Capture the cell that displays the provided text and extract its [X, Y] central coordinate. 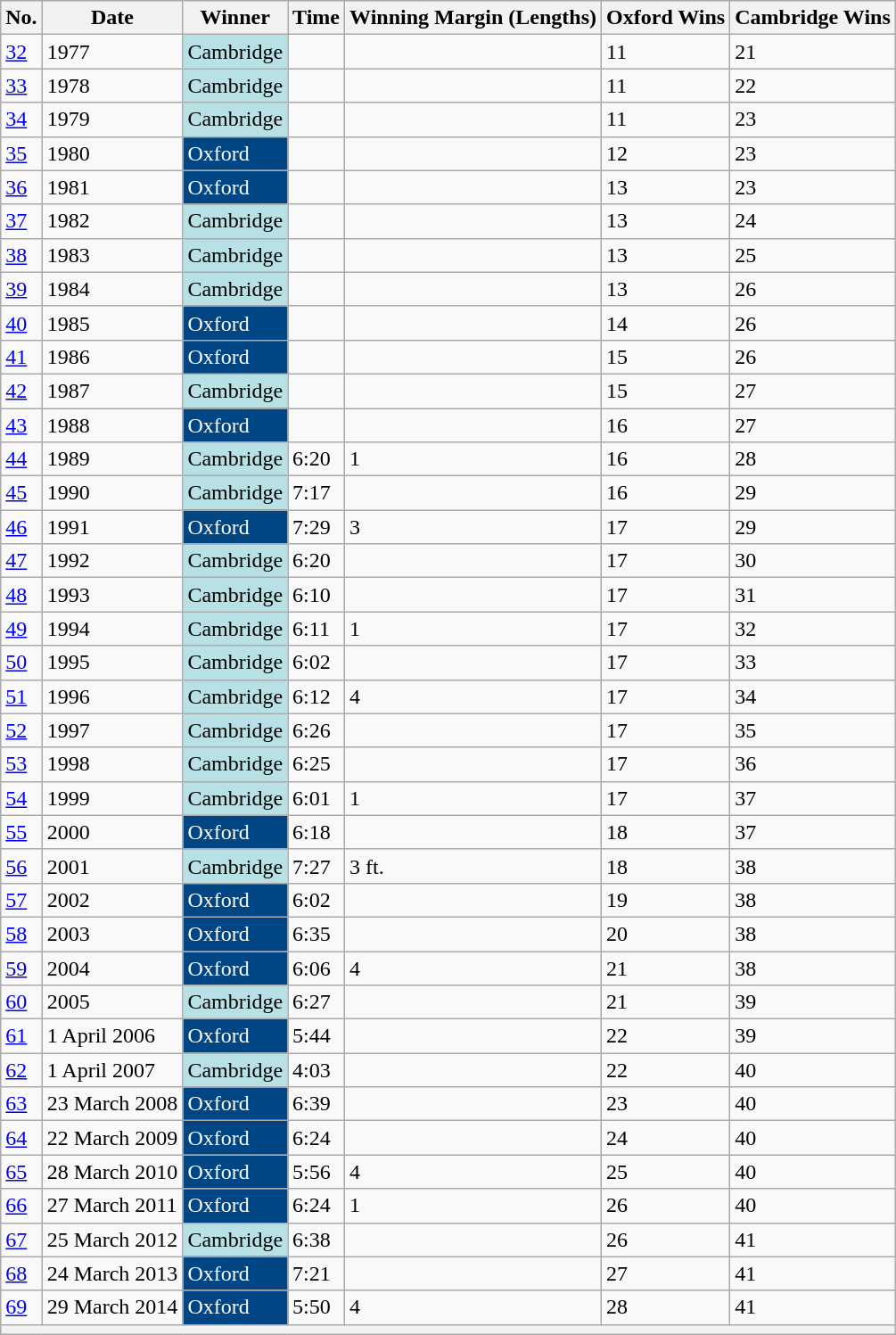
1991 [112, 527]
27 March 2011 [112, 1206]
66 [21, 1206]
69 [21, 1307]
29 March 2014 [112, 1307]
1982 [112, 221]
Cambridge Wins [813, 18]
2004 [112, 968]
61 [21, 1036]
6:26 [316, 730]
1985 [112, 323]
45 [21, 493]
Winner [235, 18]
46 [21, 527]
No. [21, 18]
2005 [112, 1002]
64 [21, 1138]
6:01 [316, 798]
1 April 2006 [112, 1036]
12 [666, 153]
1988 [112, 425]
31 [813, 595]
48 [21, 595]
57 [21, 900]
1984 [112, 289]
2003 [112, 934]
1978 [112, 86]
60 [21, 1002]
43 [21, 425]
52 [21, 730]
1994 [112, 629]
65 [21, 1172]
1997 [112, 730]
24 March 2013 [112, 1273]
3 ft. [473, 866]
4:03 [316, 1070]
1993 [112, 595]
7:29 [316, 527]
6:10 [316, 595]
6:12 [316, 696]
Oxford Wins [666, 18]
2002 [112, 900]
1983 [112, 255]
1989 [112, 459]
6:11 [316, 629]
42 [21, 391]
3 [473, 527]
1996 [112, 696]
23 March 2008 [112, 1104]
50 [21, 663]
6:18 [316, 832]
14 [666, 323]
22 March 2009 [112, 1138]
51 [21, 696]
7:17 [316, 493]
5:50 [316, 1307]
1 April 2007 [112, 1070]
Date [112, 18]
1979 [112, 119]
25 March 2012 [112, 1240]
63 [21, 1104]
6:38 [316, 1240]
6:35 [316, 934]
7:21 [316, 1273]
1977 [112, 52]
59 [21, 968]
55 [21, 832]
56 [21, 866]
1999 [112, 798]
1998 [112, 764]
67 [21, 1240]
1995 [112, 663]
47 [21, 561]
44 [21, 459]
1981 [112, 187]
49 [21, 629]
68 [21, 1273]
5:44 [316, 1036]
1992 [112, 561]
6:25 [316, 764]
1990 [112, 493]
1980 [112, 153]
2001 [112, 866]
19 [666, 900]
62 [21, 1070]
58 [21, 934]
1987 [112, 391]
6:27 [316, 1002]
53 [21, 764]
2000 [112, 832]
6:06 [316, 968]
Winning Margin (Lengths) [473, 18]
5:56 [316, 1172]
1986 [112, 357]
20 [666, 934]
28 March 2010 [112, 1172]
6:39 [316, 1104]
7:27 [316, 866]
Time [316, 18]
30 [813, 561]
54 [21, 798]
